Determine the [X, Y] coordinate at the center of the cell enclosing the given text.  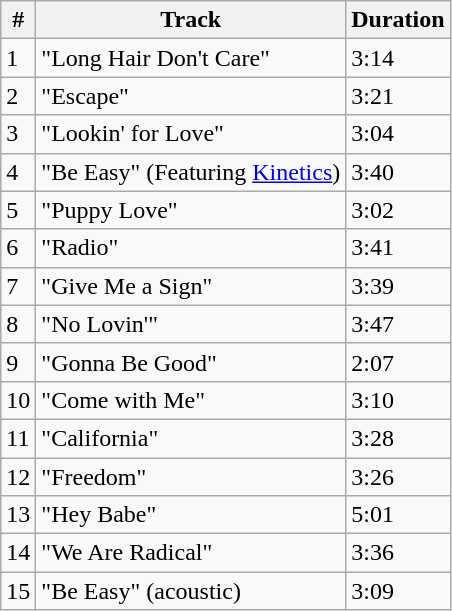
7 [18, 286]
3:26 [398, 477]
15 [18, 591]
3:36 [398, 553]
3:09 [398, 591]
2 [18, 96]
6 [18, 248]
11 [18, 438]
3:10 [398, 400]
"Gonna Be Good" [191, 362]
4 [18, 172]
Track [191, 20]
3:41 [398, 248]
"Radio" [191, 248]
12 [18, 477]
3:21 [398, 96]
"Puppy Love" [191, 210]
"No Lovin'" [191, 324]
"Lookin' for Love" [191, 134]
"Hey Babe" [191, 515]
"Be Easy" (acoustic) [191, 591]
2:07 [398, 362]
9 [18, 362]
3:47 [398, 324]
"Come with Me" [191, 400]
3:39 [398, 286]
"Escape" [191, 96]
5:01 [398, 515]
# [18, 20]
13 [18, 515]
10 [18, 400]
14 [18, 553]
3:04 [398, 134]
3:02 [398, 210]
3:40 [398, 172]
Duration [398, 20]
5 [18, 210]
"California" [191, 438]
"We Are Radical" [191, 553]
"Be Easy" (Featuring Kinetics) [191, 172]
"Long Hair Don't Care" [191, 58]
1 [18, 58]
3 [18, 134]
3:28 [398, 438]
"Give Me a Sign" [191, 286]
8 [18, 324]
3:14 [398, 58]
"Freedom" [191, 477]
